Search for the cell housing the specified text and yield its (x, y) center coordinate. 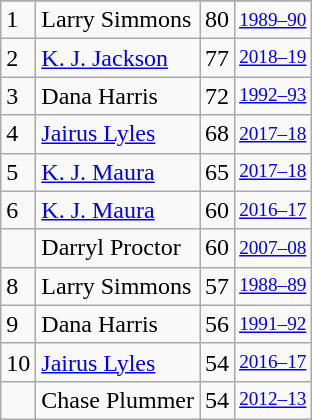
72 (218, 96)
1988–89 (273, 286)
5 (18, 172)
1 (18, 20)
2012–13 (273, 400)
4 (18, 134)
2007–08 (273, 248)
2 (18, 58)
10 (18, 362)
8 (18, 286)
1991–92 (273, 324)
Chase Plummer (118, 400)
56 (218, 324)
1992–93 (273, 96)
3 (18, 96)
80 (218, 20)
65 (218, 172)
2018–19 (273, 58)
57 (218, 286)
68 (218, 134)
1989–90 (273, 20)
77 (218, 58)
K. J. Jackson (118, 58)
9 (18, 324)
6 (18, 210)
Darryl Proctor (118, 248)
